Determine the (X, Y) coordinate at the center of the cell enclosing the given text.  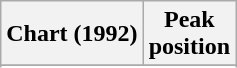
Chart (1992) (72, 34)
Peakposition (189, 34)
